Return the [X, Y] coordinate for the center point of the cell that contains the specified text.  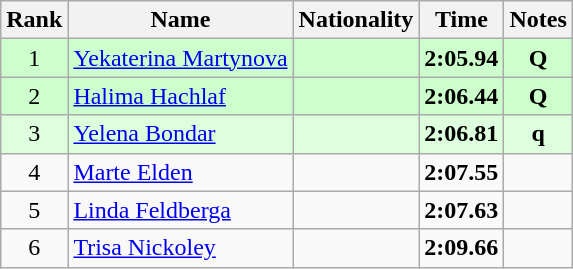
Yelena Bondar [180, 134]
Notes [538, 20]
1 [34, 58]
2:06.81 [462, 134]
Marte Elden [180, 172]
Halima Hachlaf [180, 96]
q [538, 134]
5 [34, 210]
2:06.44 [462, 96]
2:09.66 [462, 248]
Linda Feldberga [180, 210]
2:07.55 [462, 172]
Nationality [356, 20]
Yekaterina Martynova [180, 58]
Name [180, 20]
Time [462, 20]
4 [34, 172]
2 [34, 96]
6 [34, 248]
Trisa Nickoley [180, 248]
Rank [34, 20]
2:05.94 [462, 58]
3 [34, 134]
2:07.63 [462, 210]
